Determine the [X, Y] coordinate at the center of the cell enclosing the given text.  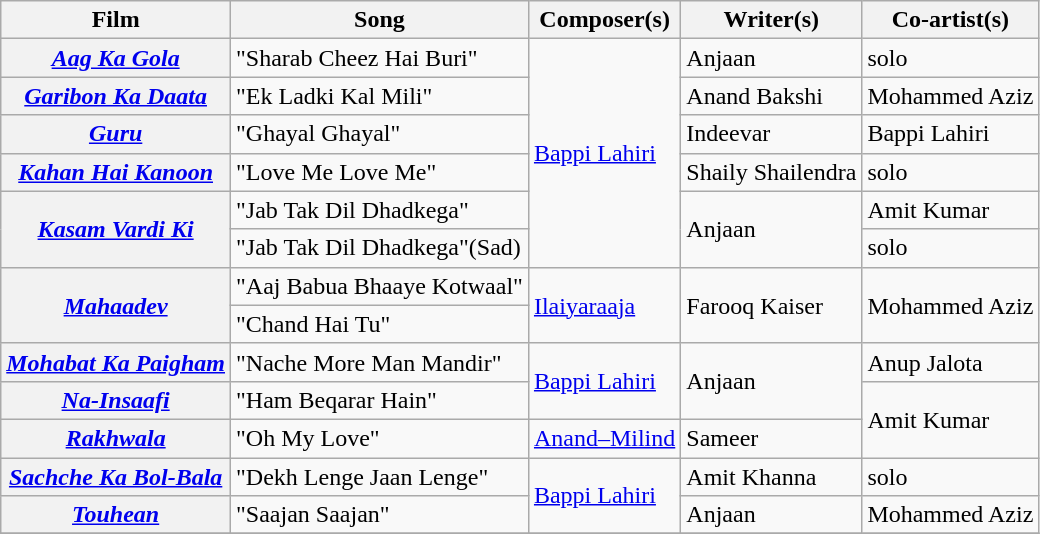
"Nache More Man Mandir" [380, 362]
Garibon Ka Daata [116, 96]
Aag Ka Gola [116, 58]
Anup Jalota [950, 362]
"Jab Tak Dil Dhadkega" [380, 210]
Mahaadev [116, 305]
"Sharab Cheez Hai Buri" [380, 58]
Na-Insaafi [116, 400]
Writer(s) [772, 20]
Sameer [772, 438]
Kahan Hai Kanoon [116, 172]
"Ek Ladki Kal Mili" [380, 96]
Indeevar [772, 134]
"Oh My Love" [380, 438]
Ilaiyaraaja [604, 305]
Co-artist(s) [950, 20]
Farooq Kaiser [772, 305]
"Ham Beqarar Hain" [380, 400]
Amit Khanna [772, 477]
Anand–Milind [604, 438]
Kasam Vardi Ki [116, 229]
"Chand Hai Tu" [380, 324]
"Jab Tak Dil Dhadkega"(Sad) [380, 248]
Film [116, 20]
Anand Bakshi [772, 96]
Rakhwala [116, 438]
Mohabat Ka Paigham [116, 362]
"Saajan Saajan" [380, 515]
"Ghayal Ghayal" [380, 134]
Sachche Ka Bol-Bala [116, 477]
"Dekh Lenge Jaan Lenge" [380, 477]
"Aaj Babua Bhaaye Kotwaal" [380, 286]
"Love Me Love Me" [380, 172]
Song [380, 20]
Guru [116, 134]
Touhean [116, 515]
Composer(s) [604, 20]
Shaily Shailendra [772, 172]
